Find where the given text appears and provide that cell's center as [x, y] coordinate. 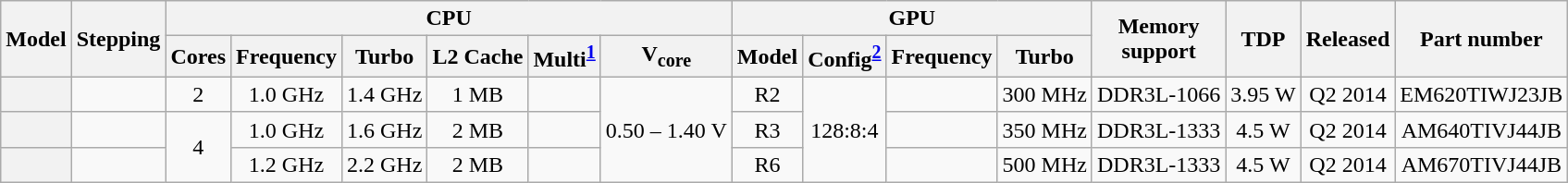
Config2 [845, 57]
L2 Cache [477, 57]
Stepping [118, 39]
128:8:4 [845, 129]
Cores [198, 57]
4 [198, 147]
2 [198, 94]
2.2 GHz [384, 165]
GPU [912, 18]
DDR3L-1066 [1158, 94]
1.2 GHz [287, 165]
R3 [767, 129]
350 MHz [1044, 129]
AM640TIVJ44JB [1482, 129]
CPU [449, 18]
R2 [767, 94]
0.50 – 1.40 V [666, 129]
Multi1 [564, 57]
EM620TIWJ23JB [1482, 94]
AM670TIVJ44JB [1482, 165]
TDP [1264, 39]
1.6 GHz [384, 129]
500 MHz [1044, 165]
R6 [767, 165]
3.95 W [1264, 94]
1.4 GHz [384, 94]
Memorysupport [1158, 39]
Released [1348, 39]
Vcore [666, 57]
1 MB [477, 94]
Part number [1482, 39]
300 MHz [1044, 94]
